Extract the [x, y] coordinate from the center of the cell holding the provided text.  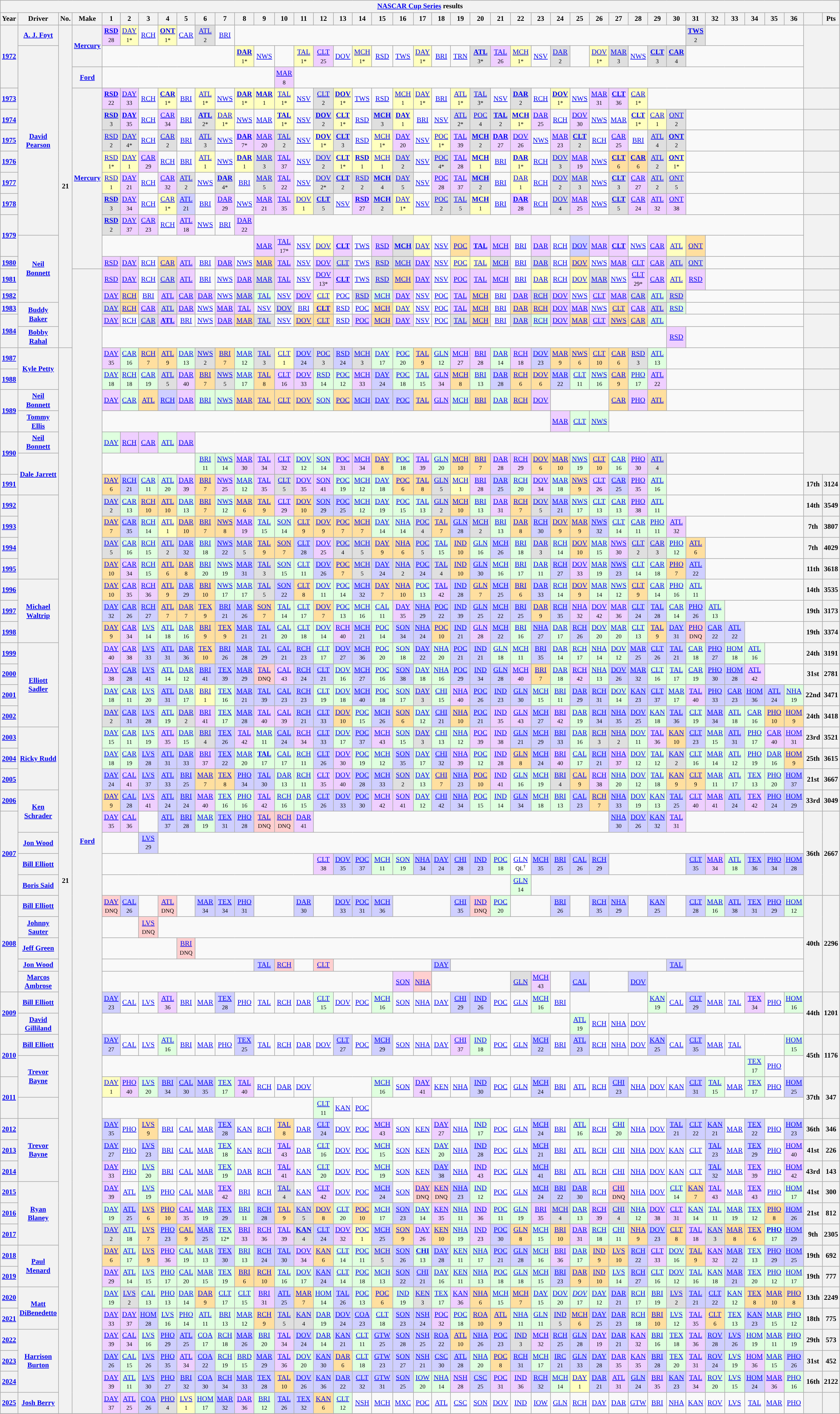
KENDNQ [441, 1192]
HOM12 [794, 906]
KAN3 [715, 1235]
TAL7 [441, 527]
BRI36 [560, 1255]
2011 [9, 1098]
RCH6 [521, 379]
ATL37 [168, 822]
PHO11 [657, 527]
MAR41 [715, 801]
RSD27 [362, 204]
TAL13 [423, 506]
GTW23 [382, 1361]
ROV20 [715, 1382]
1990 [9, 453]
GLN12 [441, 358]
POC16 [382, 674]
DOV5 [541, 506]
1974 [9, 120]
DAY25 [599, 1319]
13th [813, 1298]
DAR6 [343, 1361]
2022 [9, 1340]
Ryan Blaney [38, 1213]
32 [715, 19]
19 [461, 19]
ROV28 [715, 1340]
IND35 [501, 716]
CAR2 [168, 141]
10 [284, 19]
ROA10 [480, 1319]
MAR30 [244, 464]
1987 [9, 358]
POC2 [441, 204]
HOM16 [794, 1003]
BRI21 [225, 611]
Johnny Sauter [38, 927]
CAL35 [186, 1213]
DAR40 [186, 379]
IND19 [403, 1298]
CLT12 [343, 1403]
DOV4 [560, 204]
SON17 [403, 695]
PHODNQ [696, 632]
MCH34 [362, 464]
CHI4 [619, 1213]
SON9 [403, 1235]
DAY29 [111, 1277]
1975 [9, 141]
3374 [831, 632]
3 [148, 19]
1999 [9, 653]
ONT38 [676, 204]
17 [423, 19]
HOM31 [794, 738]
RSD14 [323, 379]
MCH35 [541, 864]
ATL3 [206, 141]
SON28 [403, 1340]
TEX30 [225, 1255]
LVS12 [676, 1319]
Paul Menard [38, 1266]
IND34 [480, 674]
2249 [831, 1298]
POC5 [423, 548]
CLT27 [343, 1045]
POC25 [343, 506]
DAR10 [186, 527]
DAR41 [304, 822]
RCH38 [599, 780]
David Gilliland [38, 1024]
NWS6 [580, 358]
IND12 [480, 1192]
PHO7 [676, 569]
29th [813, 1340]
1 [111, 19]
777 [831, 1277]
CHI23 [619, 1087]
1995 [9, 569]
KAN10 [676, 738]
LVS37 [148, 780]
Boris Said [38, 885]
26 [599, 19]
MCH41 [541, 1171]
DOV27 [343, 653]
TEX25 [244, 1045]
IND30 [480, 1087]
RSD1* [111, 162]
SON19 [403, 864]
226 [831, 1150]
KAN5 [304, 1213]
1201 [831, 1013]
RCH28 [264, 1213]
CHIDNQ [619, 1192]
PHO4 [168, 1403]
9th [813, 1235]
MAR40 [206, 801]
ATL38 [734, 906]
ONT5 [676, 183]
31 [696, 19]
PHO23 [168, 1235]
CHI42 [441, 801]
45th [813, 1055]
LVS7 [148, 1235]
DAR18 [560, 674]
CAL21 [284, 653]
RCH32 [541, 1382]
IRC21 [560, 1361]
LVS1 [186, 1403]
CAL13 [148, 1298]
2008 [9, 944]
TAL22 [284, 183]
SON26 [403, 1255]
22 [521, 19]
TAL29 [264, 653]
IOW [541, 1403]
MCH8 [461, 379]
HOM42 [794, 1171]
NHA39 [461, 758]
BRIDNQ [186, 948]
Michael Waltrip [38, 611]
1988 [9, 379]
15 [382, 19]
LVS10 [619, 1255]
2122 [831, 1382]
PHO31 [244, 906]
1979 [9, 236]
CAR40 [774, 738]
NHA30 [619, 822]
2024 [9, 1382]
TEX12* [225, 1235]
HOM24 [755, 1382]
MCH18 [541, 801]
775 [831, 1319]
3618 [831, 569]
143 [831, 1171]
DAY31 [676, 632]
TWS2 [696, 35]
IND43 [480, 1171]
3471 [831, 695]
2025 [9, 1403]
DAR39 [186, 485]
POC23 [501, 1340]
Elliott Sadler [38, 685]
BRI32 [186, 1382]
CLT37 [657, 695]
2015 [9, 1192]
DAY40 [111, 653]
14 [362, 19]
RCH42 [580, 674]
BRI40 [560, 758]
MAR35 [206, 1087]
POC22 [441, 611]
40th [813, 944]
CAR24 [638, 204]
GTW25 [382, 1340]
TAL23 [715, 1150]
GTW [638, 1403]
CLT25 [323, 57]
CLT21 [323, 674]
KAN19 [657, 1003]
1997 [9, 611]
27 [619, 19]
DAY21 [129, 183]
MAR33 [244, 1382]
DAY4* [129, 141]
NHA37 [619, 758]
29 [657, 19]
347 [831, 1098]
16 [403, 19]
CHI15 [441, 695]
KAN12 [734, 1298]
LVS23 [148, 1150]
NSH24 [423, 1319]
3549 [831, 506]
CAR22 [715, 632]
PHO20 [774, 780]
1993 [9, 527]
25 [580, 19]
BRI9 [206, 632]
DOV38 [657, 1213]
2667 [831, 853]
IND41 [501, 780]
CLT42 [323, 1192]
A. J. Foyt [38, 35]
Ken Schrader [38, 811]
CHI32 [441, 758]
CAR28 [129, 674]
NHA26 [480, 1340]
MAR13 [206, 1255]
RCH16 [284, 801]
NWS23 [619, 569]
3521 [831, 738]
SON2 [403, 780]
GLN25 [480, 611]
2006 [9, 801]
KAN9 [676, 780]
NWS8 [225, 527]
ROA22 [441, 1340]
1989 [9, 411]
COA17 [206, 1340]
ATL36 [168, 1003]
CAL34 [129, 1340]
30 [676, 19]
ATL7 [168, 611]
ATL34 [186, 1361]
TAL3* [480, 99]
GLN43 [521, 716]
692 [831, 1255]
33rd [813, 801]
KAN35 [638, 1361]
GLN19 [521, 1213]
2000 [9, 674]
CAL15 [129, 1361]
TAL41 [284, 1171]
18th [813, 1319]
13 [343, 19]
5 [186, 19]
RCH9 [264, 1319]
CAR26 [129, 611]
PHO36 [168, 1255]
PHO14 [186, 1319]
22nd [813, 695]
CHI7 [441, 780]
TAL17* [284, 246]
IND14 [501, 801]
DAY22 [423, 653]
RSD22 [111, 99]
CSC30 [441, 1361]
2014 [9, 1171]
ATL3* [480, 57]
RCH30 [541, 527]
LVS30 [148, 1382]
BRI19 [657, 1298]
IOW20 [423, 1382]
NWS25 [225, 485]
NHA24 [423, 632]
KAN24 [323, 1277]
CAL39 [284, 716]
POC39 [480, 738]
CAR3 [657, 548]
1984 [9, 331]
DAR27 [501, 141]
DAR32 [186, 548]
CAL28 [129, 801]
KAN2 [676, 758]
Dale Jarrett [38, 474]
Kyle Petty [38, 369]
1982 [9, 296]
1996 [9, 590]
NSH25 [423, 1340]
2012 [9, 1129]
DAY23 [111, 1003]
CLT40 [696, 801]
BRI31 [264, 1298]
POC4* [441, 162]
POC1 [362, 1235]
IND18 [480, 1045]
BRI24 [186, 801]
24 [560, 19]
CAL19 [186, 1255]
TEX6 [755, 1235]
NWS14 [225, 464]
POC3 [323, 358]
1980 [9, 262]
3807 [831, 527]
Bobby Rahal [38, 337]
CAR29 [148, 162]
BRI37 [206, 758]
LVS33 [148, 653]
RCH26 [580, 632]
ATL21 [186, 204]
25th [813, 758]
NASCAR Cup Series results [420, 6]
36 [794, 19]
Driver [38, 19]
DOV1 [304, 204]
HOM37 [794, 780]
3535 [831, 590]
SON18 [403, 653]
3418 [831, 716]
Pts [831, 19]
TEX10 [206, 653]
MCH14 [560, 1382]
CAL36 [129, 822]
573 [831, 1340]
SON27 [403, 1361]
MAR16 [715, 906]
35 [774, 19]
CAR38 [129, 653]
RCH19 [225, 1361]
11 [304, 19]
DAR7* [244, 141]
DAR4* [225, 183]
MXC [403, 1403]
2020 [9, 1298]
DAY13 [423, 780]
BRD15 [244, 1361]
LVSDNQ [148, 927]
BRI17 [521, 569]
2001 [9, 695]
CAR32 [168, 183]
DAR7 [186, 611]
CHI20 [619, 1129]
2002 [9, 716]
ATL5 [168, 379]
COA23 [362, 1319]
300 [831, 1192]
CLT1 [284, 358]
MAR6 [244, 506]
NHA40 [461, 695]
TEX32 [304, 1403]
KEN35 [441, 1213]
IND3 [521, 1340]
Jeff Green [38, 948]
RCH25 [560, 1340]
KAN7 [696, 1192]
2019 [9, 1277]
ATL28 [461, 1361]
3191 [831, 653]
4029 [831, 548]
NSH21 [423, 1361]
2010 [9, 1055]
TEX43 [755, 1192]
Matt DiBenedetto [38, 1308]
POC8 [501, 1361]
David Pearson [38, 141]
NSH [362, 1403]
PHO33 [715, 695]
TEX36 [755, 864]
ATL23 [580, 1045]
TAL32 [715, 1171]
TAL25 [676, 801]
PHO38 [638, 506]
HOM15 [794, 1045]
HOM23 [794, 1129]
NSH28 [461, 1382]
9 [264, 19]
3615 [831, 758]
KEN10 [441, 1235]
NHA27 [541, 632]
MAR23 [560, 141]
Ricky Rudd [38, 758]
GLNQL† [521, 864]
RCH40 [343, 632]
COA30 [206, 1382]
SON29 [323, 506]
DAY41 [423, 1087]
GLN2 [441, 506]
CHI37 [461, 1045]
1976 [9, 162]
RCHDNQ [284, 822]
NHA35 [619, 716]
BRI23 [560, 1277]
CSC25 [480, 1382]
POC26 [480, 695]
IND38 [501, 738]
NHA16 [441, 674]
HOM40 [794, 1150]
IND39 [461, 611]
GTW31 [382, 1382]
CAR31 [129, 716]
12 [323, 19]
DAR11 [541, 569]
18 [441, 19]
BRI12 [264, 1403]
2017 [9, 1235]
DAY8 [382, 464]
37th [813, 1098]
COA22 [206, 1361]
DAY32 [111, 611]
DOV18 [343, 695]
CAL43 [284, 674]
NWS5 [225, 379]
NWS9 [580, 485]
CSC [461, 1403]
GLN24 [638, 1382]
CAR4 [676, 57]
LVS6 [148, 1213]
IND26 [480, 1003]
1972 [9, 57]
RSD24 [343, 358]
CAR1 [657, 120]
Marcos Ambrose [38, 982]
DAY16 [441, 1277]
DAR3 [541, 548]
4 [168, 19]
POC24 [423, 569]
23rd [813, 738]
CHI35 [461, 906]
1973 [9, 99]
IND17 [480, 1129]
TEX12 [755, 1213]
Make [87, 19]
23 [541, 19]
GLN21 [521, 738]
HOM18 [734, 653]
No. [65, 19]
DOV3 [560, 162]
POC32 [441, 1319]
28 [638, 19]
ROV24 [715, 1361]
3173 [831, 611]
CAL24 [284, 738]
BRI22 [560, 1192]
DOV13* [323, 280]
CLT29* [638, 280]
POC1* [441, 141]
BRI34 [168, 1087]
BRI42 [560, 716]
TEX26 [225, 738]
DOV32 [343, 1235]
KEN3 [423, 1298]
43rd [813, 1171]
SON6 [403, 716]
DAY34 [129, 204]
GLN7 [480, 590]
1977 [9, 183]
KAN13 [657, 801]
1176 [831, 1055]
16th [813, 1382]
Josh Berry [38, 1403]
NWS32 [599, 527]
3049 [831, 801]
PHO28 [244, 822]
20 [480, 19]
Buddy Baker [38, 314]
NWS30 [619, 548]
CAL30 [186, 1087]
NWS16 [599, 379]
DOV19 [638, 801]
3667 [831, 780]
TAL11 [715, 1213]
1994 [9, 548]
CAR9 [619, 379]
GLN5 [441, 485]
1998 [9, 632]
ATL42 [755, 674]
2018 [9, 1255]
COA26 [148, 1403]
ATL33 [168, 780]
2007 [9, 853]
SON38 [403, 674]
2004 [9, 758]
NHA33 [619, 801]
CAL11 [382, 611]
HOM26 [794, 1213]
CAL41 [129, 780]
1981 [9, 280]
GLN33 [580, 1361]
NHA32 [580, 611]
2009 [9, 1013]
2016 [9, 1213]
HOM14 [323, 1298]
RCH22 [638, 1255]
RSD28 [111, 35]
RCH20 [521, 485]
11th [813, 569]
CLT38 [323, 864]
Harrison Burton [38, 1361]
MAR1 [264, 99]
2296 [831, 944]
2013 [9, 1150]
7 [225, 19]
2781 [831, 674]
DOV40 [343, 780]
NWS22 [225, 548]
HOM19 [755, 1340]
DOV42 [599, 611]
RCH39 [599, 1213]
KAN14 [696, 1213]
33 [734, 19]
TAL12 [657, 758]
MCH13 [382, 1277]
PHO40 [129, 1087]
KAN30 [323, 1361]
BRI1 [206, 695]
MCH6 [580, 1319]
346 [831, 1129]
IND [521, 1403]
2005 [9, 780]
DOV7 [323, 611]
CHI11 [619, 1235]
GLN14 [521, 885]
2003 [9, 738]
452 [831, 1361]
POC29 [461, 674]
NWS2 [206, 358]
SON25 [403, 1382]
GLN20 [441, 464]
IND5 [560, 1319]
1991 [9, 485]
IND9 [599, 1255]
DAR35 [619, 1361]
TRN [461, 57]
Tommy Ellis [38, 422]
NHA17 [480, 1255]
RCH3 [599, 738]
1983 [9, 309]
CAR27 [638, 183]
SON35 [403, 758]
2023 [9, 1361]
2 [129, 19]
CLT23 [696, 738]
ROV [715, 1403]
ATL20 [168, 485]
SON34 [403, 632]
DAR12 [186, 674]
Year [9, 19]
CLT36 [619, 99]
CHI29 [461, 1003]
CHI28 [461, 864]
1978 [9, 204]
ATL35 [168, 738]
34 [755, 19]
8 [244, 19]
PHO13 [168, 1298]
PHO24 [774, 801]
ATLDNQ [168, 906]
TAL10 [284, 1382]
6 [206, 19]
GLN11 [541, 1319]
17th [813, 485]
812 [831, 1213]
2021 [9, 1319]
DOV2* [323, 183]
MAR18 [560, 485]
1992 [9, 506]
44th [813, 1013]
TAL14 [284, 611]
2305 [831, 1235]
LVS29 [148, 843]
NHA9 [638, 1235]
ATL12 [734, 758]
3124 [831, 485]
INDDNQ [480, 906]
MCH42 [382, 801]
DAR23 [619, 1319]
DOV8 [323, 1213]
